Extract the (X, Y) coordinate from the center of the cell holding the provided text.  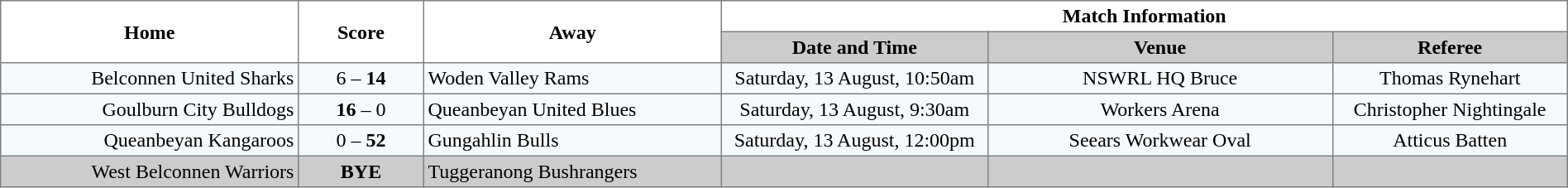
6 – 14 (361, 79)
Woden Valley Rams (572, 79)
Score (361, 31)
Saturday, 13 August, 12:00pm (854, 141)
Seears Workwear Oval (1159, 141)
Atticus Batten (1450, 141)
Queanbeyan Kangaroos (150, 141)
16 – 0 (361, 109)
Venue (1159, 47)
Thomas Rynehart (1450, 79)
Saturday, 13 August, 10:50am (854, 79)
Match Information (1145, 17)
Date and Time (854, 47)
Gungahlin Bulls (572, 141)
Belconnen United Sharks (150, 79)
NSWRL HQ Bruce (1159, 79)
Away (572, 31)
Referee (1450, 47)
Home (150, 31)
West Belconnen Warriors (150, 171)
Tuggeranong Bushrangers (572, 171)
0 – 52 (361, 141)
Saturday, 13 August, 9:30am (854, 109)
Goulburn City Bulldogs (150, 109)
Workers Arena (1159, 109)
Christopher Nightingale (1450, 109)
Queanbeyan United Blues (572, 109)
BYE (361, 171)
